Capture the cell that displays the provided text and extract its [x, y] central coordinate. 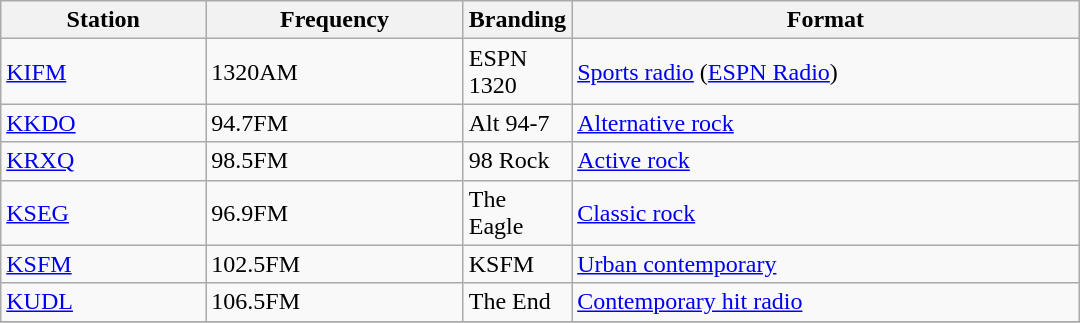
The Eagle [517, 212]
106.5FM [334, 302]
KUDL [104, 302]
Station [104, 20]
KSEG [104, 212]
Alt 94-7 [517, 123]
Urban contemporary [826, 264]
KRXQ [104, 161]
Frequency [334, 20]
Sports radio (ESPN Radio) [826, 72]
The End [517, 302]
Active rock [826, 161]
96.9FM [334, 212]
98 Rock [517, 161]
ESPN 1320 [517, 72]
94.7FM [334, 123]
Branding [517, 20]
Classic rock [826, 212]
KIFM [104, 72]
KKDO [104, 123]
Contemporary hit radio [826, 302]
Alternative rock [826, 123]
102.5FM [334, 264]
Format [826, 20]
1320AM [334, 72]
98.5FM [334, 161]
